For the text-containing cell, return its midpoint in (x, y) coordinate format. 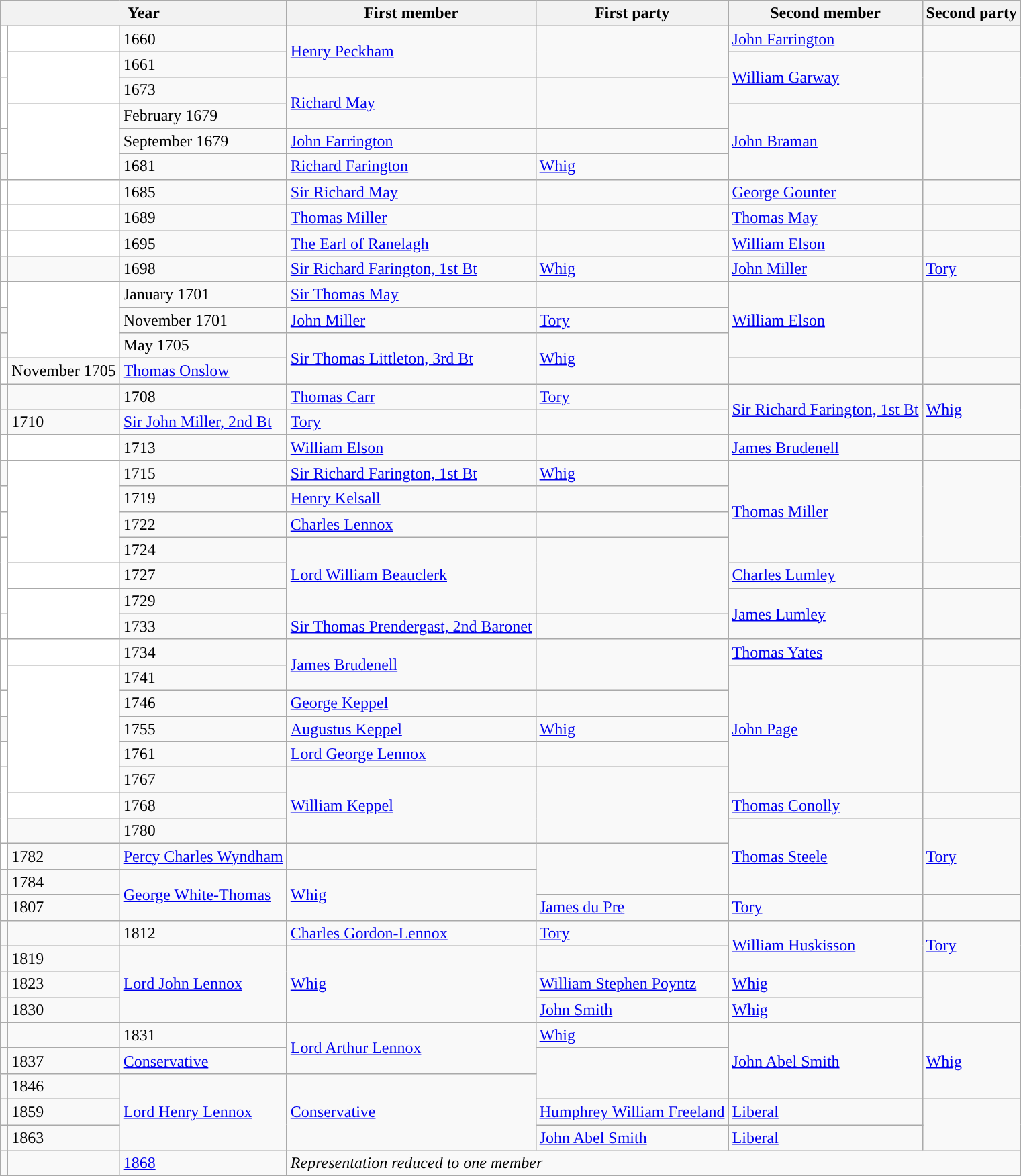
1782 (64, 856)
William Keppel (411, 805)
William Huskisson (826, 946)
Lord Henry Lennox (203, 1112)
1767 (203, 780)
1846 (64, 1086)
1755 (203, 728)
Lord John Lennox (203, 984)
1837 (64, 1061)
Lord George Lennox (411, 754)
Thomas Steele (826, 856)
John Braman (826, 141)
1695 (203, 243)
February 1679 (203, 115)
1823 (64, 984)
1681 (203, 166)
November 1705 (64, 371)
1724 (203, 550)
1713 (203, 448)
1868 (203, 1163)
Thomas Conolly (826, 805)
1673 (203, 90)
Charles Gordon-Lennox (411, 933)
1661 (203, 64)
First member (411, 13)
Richard Farington (411, 166)
January 1701 (203, 294)
Second member (826, 13)
1708 (203, 397)
Sir Thomas Littleton, 3rd Bt (411, 358)
William Stephen Poyntz (632, 984)
1741 (203, 677)
Charles Lennox (411, 524)
Representation reduced to one member (654, 1163)
Charles Lumley (826, 575)
1819 (64, 959)
George Gounter (826, 192)
Sir Richard May (411, 192)
1784 (64, 882)
Sir John Miller, 2nd Bt (203, 422)
1698 (203, 268)
George Keppel (411, 703)
George White-Thomas (203, 895)
William Garway (826, 77)
James Lumley (826, 614)
Richard May (411, 103)
1761 (203, 754)
Sir Thomas Prendergast, 2nd Baronet (411, 626)
1727 (203, 575)
Humphrey William Freeland (632, 1112)
1831 (203, 1035)
James du Pre (632, 908)
1812 (203, 933)
1719 (203, 499)
1729 (203, 601)
Lord Arthur Lennox (411, 1048)
Sir Thomas May (411, 294)
Lord William Beauclerk (411, 575)
John Page (826, 728)
1710 (64, 422)
John Smith (632, 1010)
The Earl of Ranelagh (411, 243)
1830 (64, 1010)
First party (632, 13)
1734 (203, 652)
Thomas Yates (826, 652)
1660 (203, 39)
1807 (64, 908)
1733 (203, 626)
1715 (203, 473)
Henry Peckham (411, 52)
Percy Charles Wyndham (203, 856)
Henry Kelsall (411, 499)
1859 (64, 1112)
May 1705 (203, 346)
Thomas Onslow (203, 371)
1689 (203, 217)
1863 (64, 1138)
Year (144, 13)
1685 (203, 192)
1722 (203, 524)
Second party (971, 13)
Thomas May (826, 217)
November 1701 (203, 320)
Augustus Keppel (411, 728)
1768 (203, 805)
September 1679 (203, 141)
Thomas Carr (411, 397)
1746 (203, 703)
1780 (203, 831)
